Provide the [x, y] coordinate of the cell's center where the given text is located.  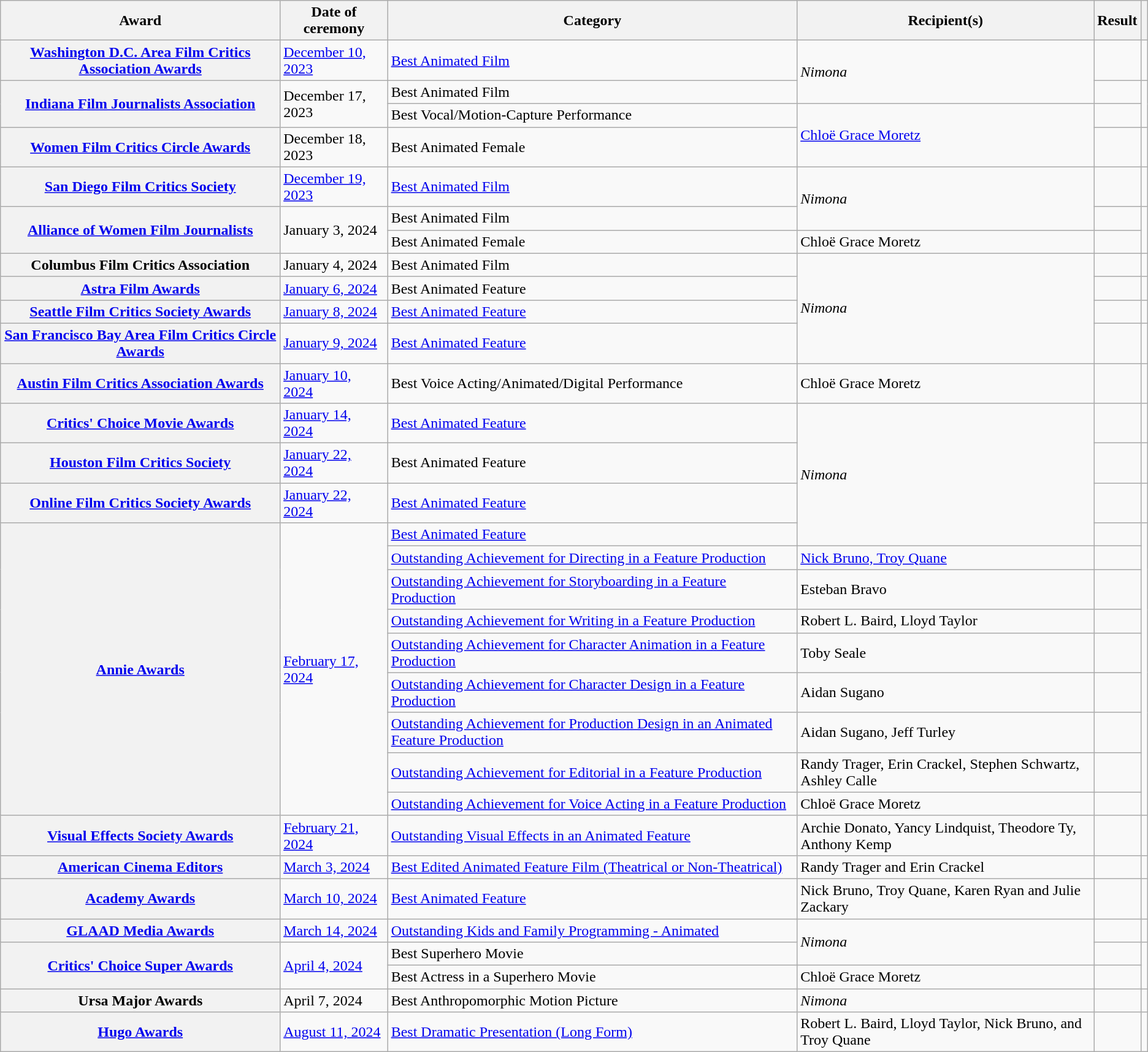
August 11, 2024 [334, 1032]
Robert L. Baird, Lloyd Taylor, Nick Bruno, and Troy Quane [946, 1032]
Best Actress in a Superhero Movie [592, 977]
Category [592, 21]
March 3, 2024 [334, 867]
Best Voice Acting/Animated/Digital Performance [592, 383]
January 3, 2024 [334, 230]
Award [140, 21]
January 8, 2024 [334, 311]
Critics' Choice Super Awards [140, 966]
Online Film Critics Society Awards [140, 503]
Archie Donato, Yancy Lindquist, Theodore Ty, Anthony Kemp [946, 835]
Best Superhero Movie [592, 954]
Outstanding Achievement for Directing in a Feature Production [592, 558]
April 7, 2024 [334, 1001]
Best Vocal/Motion-Capture Performance [592, 115]
Seattle Film Critics Society Awards [140, 311]
Austin Film Critics Association Awards [140, 383]
January 10, 2024 [334, 383]
Outstanding Achievement for Writing in a Feature Production [592, 621]
Hugo Awards [140, 1032]
Nick Bruno, Troy Quane [946, 558]
Ursa Major Awards [140, 1001]
San Francisco Bay Area Film Critics Circle Awards [140, 343]
Alliance of Women Film Journalists [140, 230]
Randy Trager, Erin Crackel, Stephen Schwartz, Ashley Calle [946, 772]
Nick Bruno, Troy Quane, Karen Ryan and Julie Zackary [946, 899]
Houston Film Critics Society [140, 463]
Toby Seale [946, 652]
February 21, 2024 [334, 835]
Outstanding Achievement for Character Animation in a Feature Production [592, 652]
Best Anthropomorphic Motion Picture [592, 1001]
January 6, 2024 [334, 288]
Washington D.C. Area Film Critics Association Awards [140, 60]
Outstanding Visual Effects in an Animated Feature [592, 835]
Outstanding Achievement for Storyboarding in a Feature Production [592, 590]
Best Dramatic Presentation (Long Form) [592, 1032]
Critics' Choice Movie Awards [140, 423]
Annie Awards [140, 669]
Outstanding Kids and Family Programming - Animated [592, 930]
Visual Effects Society Awards [140, 835]
Robert L. Baird, Lloyd Taylor [946, 621]
December 17, 2023 [334, 104]
Outstanding Achievement for Editorial in a Feature Production [592, 772]
Date of ceremony [334, 21]
April 4, 2024 [334, 966]
March 14, 2024 [334, 930]
Academy Awards [140, 899]
Result [1117, 21]
Columbus Film Critics Association [140, 265]
Esteban Bravo [946, 590]
December 10, 2023 [334, 60]
Best Edited Animated Feature Film (Theatrical or Non-Theatrical) [592, 867]
Outstanding Achievement for Voice Acting in a Feature Production [592, 804]
January 4, 2024 [334, 265]
January 9, 2024 [334, 343]
Women Film Critics Circle Awards [140, 147]
Aidan Sugano [946, 693]
Astra Film Awards [140, 288]
January 14, 2024 [334, 423]
March 10, 2024 [334, 899]
Aidan Sugano, Jeff Turley [946, 732]
Recipient(s) [946, 21]
December 19, 2023 [334, 186]
San Diego Film Critics Society [140, 186]
GLAAD Media Awards [140, 930]
Outstanding Achievement for Character Design in a Feature Production [592, 693]
February 17, 2024 [334, 669]
American Cinema Editors [140, 867]
Outstanding Achievement for Production Design in an Animated Feature Production [592, 732]
December 18, 2023 [334, 147]
Randy Trager and Erin Crackel [946, 867]
Indiana Film Journalists Association [140, 104]
